Detect which cell encompasses the target text, then output its [X, Y] center coordinate. 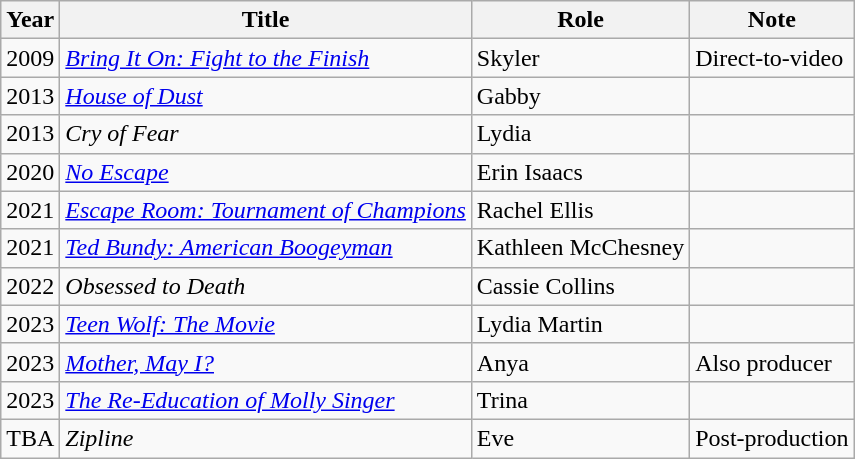
Rachel Ellis [580, 210]
Role [580, 20]
Cassie Collins [580, 286]
Escape Room: Tournament of Champions [266, 210]
Year [30, 20]
2022 [30, 286]
Gabby [580, 96]
Anya [580, 362]
Lydia [580, 134]
Lydia Martin [580, 324]
Cry of Fear [266, 134]
Direct-to-video [772, 58]
Kathleen McChesney [580, 248]
2020 [30, 172]
House of Dust [266, 96]
Erin Isaacs [580, 172]
Ted Bundy: American Boogeyman [266, 248]
Note [772, 20]
Bring It On: Fight to the Finish [266, 58]
Title [266, 20]
Post-production [772, 438]
Eve [580, 438]
Mother, May I? [266, 362]
TBA [30, 438]
Zipline [266, 438]
The Re-Education of Molly Singer [266, 400]
Trina [580, 400]
Also producer [772, 362]
2009 [30, 58]
Obsessed to Death [266, 286]
No Escape [266, 172]
Skyler [580, 58]
Teen Wolf: The Movie [266, 324]
